Return the [x, y] coordinate for the center point of the cell that contains the specified text.  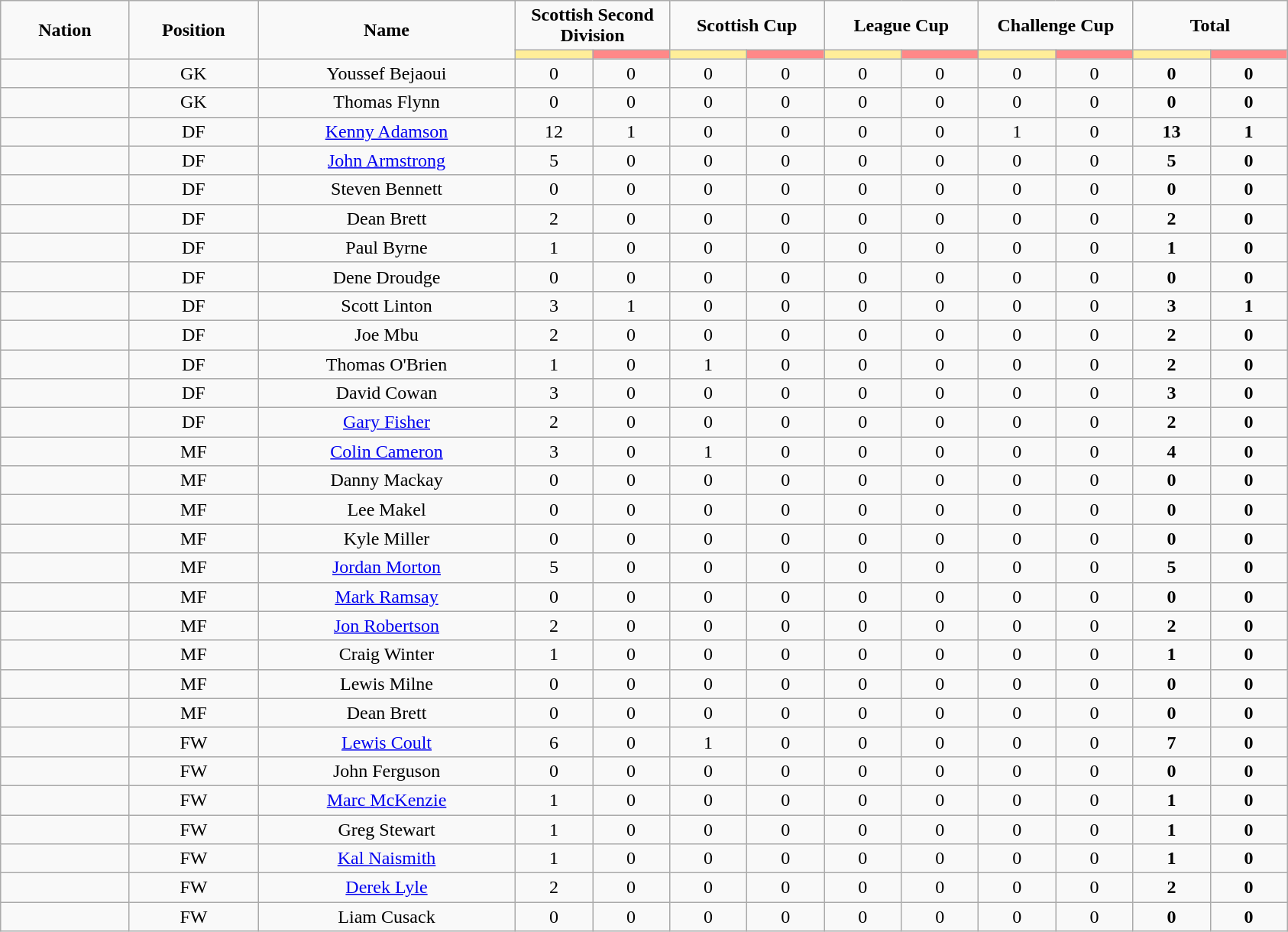
Lee Makel [387, 510]
Lewis Milne [387, 684]
7 [1172, 742]
Scott Linton [387, 306]
Scottish Second Division [592, 26]
Total [1210, 26]
Danny Mackay [387, 481]
Nation [65, 30]
Paul Byrne [387, 248]
Derek Lyle [387, 888]
Steven Bennett [387, 189]
Kyle Miller [387, 539]
Youssef Bejaoui [387, 73]
John Ferguson [387, 771]
Craig Winter [387, 655]
Joe Mbu [387, 335]
Marc McKenzie [387, 800]
John Armstrong [387, 160]
6 [553, 742]
League Cup [901, 26]
Greg Stewart [387, 829]
12 [553, 131]
Mark Ramsay [387, 597]
Jon Robertson [387, 626]
Gary Fisher [387, 422]
13 [1172, 131]
Jordan Morton [387, 568]
Liam Cusack [387, 917]
Thomas Flynn [387, 102]
Thomas O'Brien [387, 364]
4 [1172, 451]
Colin Cameron [387, 451]
Position [193, 30]
Dene Droudge [387, 277]
Challenge Cup [1056, 26]
David Cowan [387, 393]
Lewis Coult [387, 742]
Scottish Cup [747, 26]
Kal Naismith [387, 859]
Name [387, 30]
Kenny Adamson [387, 131]
